Output the [x, y] coordinate of the center of the cell containing the given text.  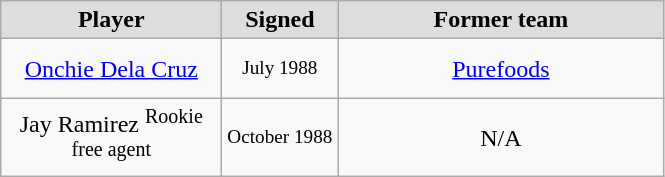
N/A [501, 138]
October 1988 [280, 138]
July 1988 [280, 69]
Purefoods [501, 69]
Jay Ramirez Rookie free agent [112, 138]
Former team [501, 20]
Player [112, 20]
Signed [280, 20]
Onchie Dela Cruz [112, 69]
